Pinpoint the cell where the given text exists, returning its (X, Y) midpoint coordinate. 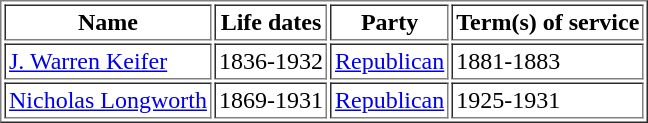
Party (389, 22)
1925-1931 (548, 100)
Term(s) of service (548, 22)
Name (108, 22)
1881-1883 (548, 62)
Life dates (270, 22)
1836-1932 (270, 62)
1869-1931 (270, 100)
J. Warren Keifer (108, 62)
Nicholas Longworth (108, 100)
